Identify which cell holds the provided text, then report its [x, y] central coordinate. 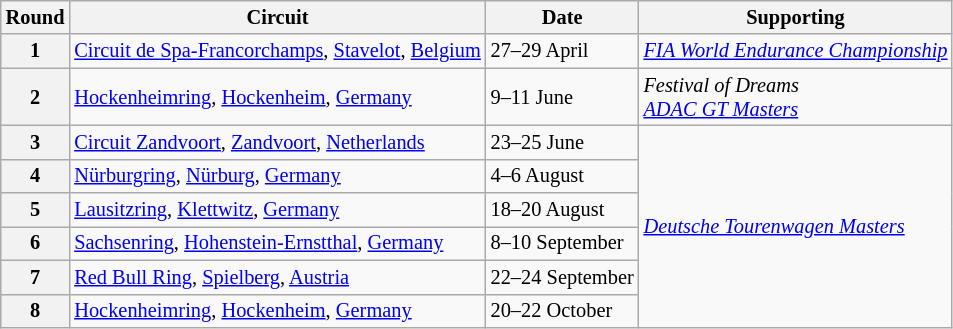
23–25 June [562, 142]
1 [36, 51]
8 [36, 311]
6 [36, 243]
Sachsenring, Hohenstein-Ernstthal, Germany [277, 243]
Supporting [796, 17]
4 [36, 176]
Circuit Zandvoort, Zandvoort, Netherlands [277, 142]
18–20 August [562, 210]
7 [36, 277]
FIA World Endurance Championship [796, 51]
9–11 June [562, 97]
Circuit de Spa-Francorchamps, Stavelot, Belgium [277, 51]
20–22 October [562, 311]
Date [562, 17]
27–29 April [562, 51]
3 [36, 142]
Festival of DreamsADAC GT Masters [796, 97]
Red Bull Ring, Spielberg, Austria [277, 277]
2 [36, 97]
Circuit [277, 17]
Nürburgring, Nürburg, Germany [277, 176]
Round [36, 17]
8–10 September [562, 243]
Deutsche Tourenwagen Masters [796, 226]
5 [36, 210]
22–24 September [562, 277]
Lausitzring, Klettwitz, Germany [277, 210]
4–6 August [562, 176]
